For the text-containing cell, return its midpoint in [X, Y] coordinate format. 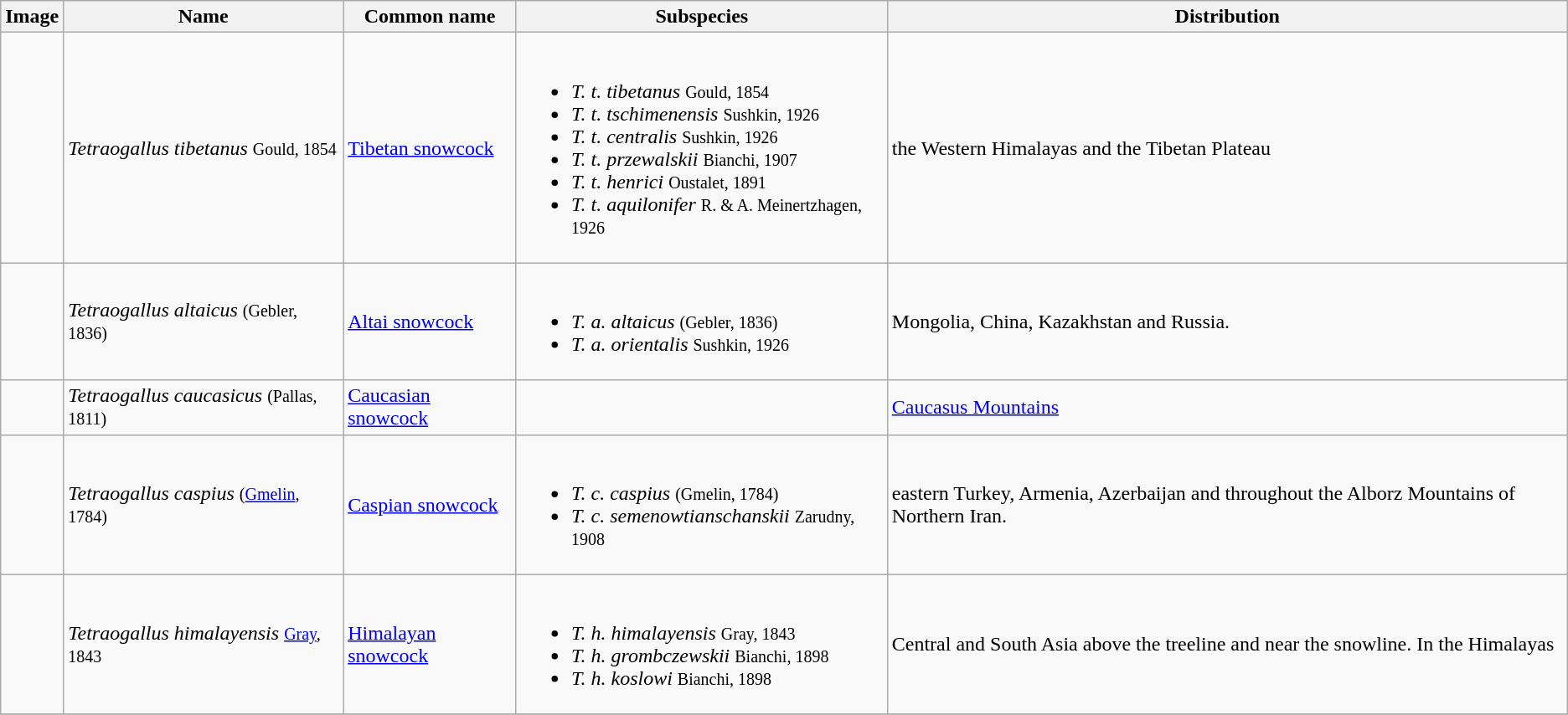
Caucasus Mountains [1227, 407]
Subspecies [702, 17]
Image [32, 17]
Himalayan snowcock [431, 645]
Tetraogallus altaicus (Gebler, 1836) [204, 321]
Tetraogallus caucasicus (Pallas, 1811) [204, 407]
Altai snowcock [431, 321]
Caspian snowcock [431, 504]
T. h. himalayensis Gray, 1843T. h. grombczewskii Bianchi, 1898T. h. koslowi Bianchi, 1898 [702, 645]
the Western Himalayas and the Tibetan Plateau [1227, 147]
Distribution [1227, 17]
Common name [431, 17]
Name [204, 17]
Central and South Asia above the treeline and near the snowline. In the Himalayas [1227, 645]
Tetraogallus himalayensis Gray, 1843 [204, 645]
T. c. caspius (Gmelin, 1784)T. c. semenowtianschanskii Zarudny, 1908 [702, 504]
Mongolia, China, Kazakhstan and Russia. [1227, 321]
Tetraogallus caspius (Gmelin, 1784) [204, 504]
eastern Turkey, Armenia, Azerbaijan and throughout the Alborz Mountains of Northern Iran. [1227, 504]
Tetraogallus tibetanus Gould, 1854 [204, 147]
Tibetan snowcock [431, 147]
T. a. altaicus (Gebler, 1836)T. a. orientalis Sushkin, 1926 [702, 321]
Caucasian snowcock [431, 407]
